For the text-containing cell, return its midpoint in (X, Y) coordinate format. 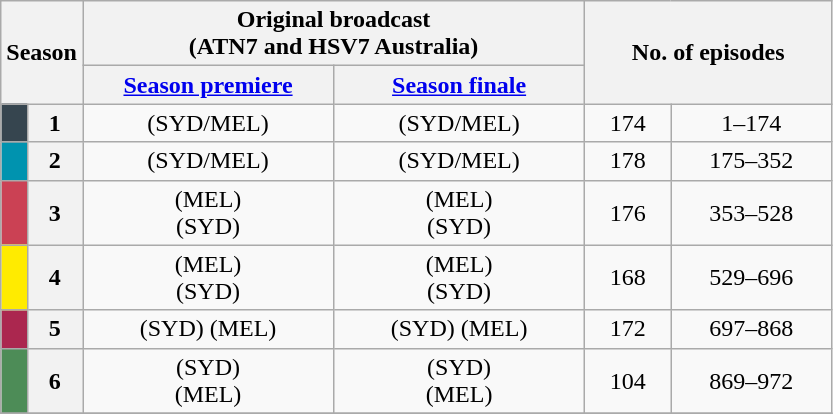
Season premiere (208, 85)
2 (54, 161)
1–174 (752, 123)
3 (54, 212)
4 (54, 278)
172 (628, 329)
6 (54, 380)
697–868 (752, 329)
5 (54, 329)
1 (54, 123)
178 (628, 161)
Season (42, 52)
529–696 (752, 278)
No. of episodes (708, 52)
353–528 (752, 212)
Original broadcast(ATN7 and HSV7 Australia) (333, 34)
174 (628, 123)
168 (628, 278)
869–972 (752, 380)
175–352 (752, 161)
176 (628, 212)
104 (628, 380)
Season finale (460, 85)
